Determine the (X, Y) coordinate at the center of the cell enclosing the given text.  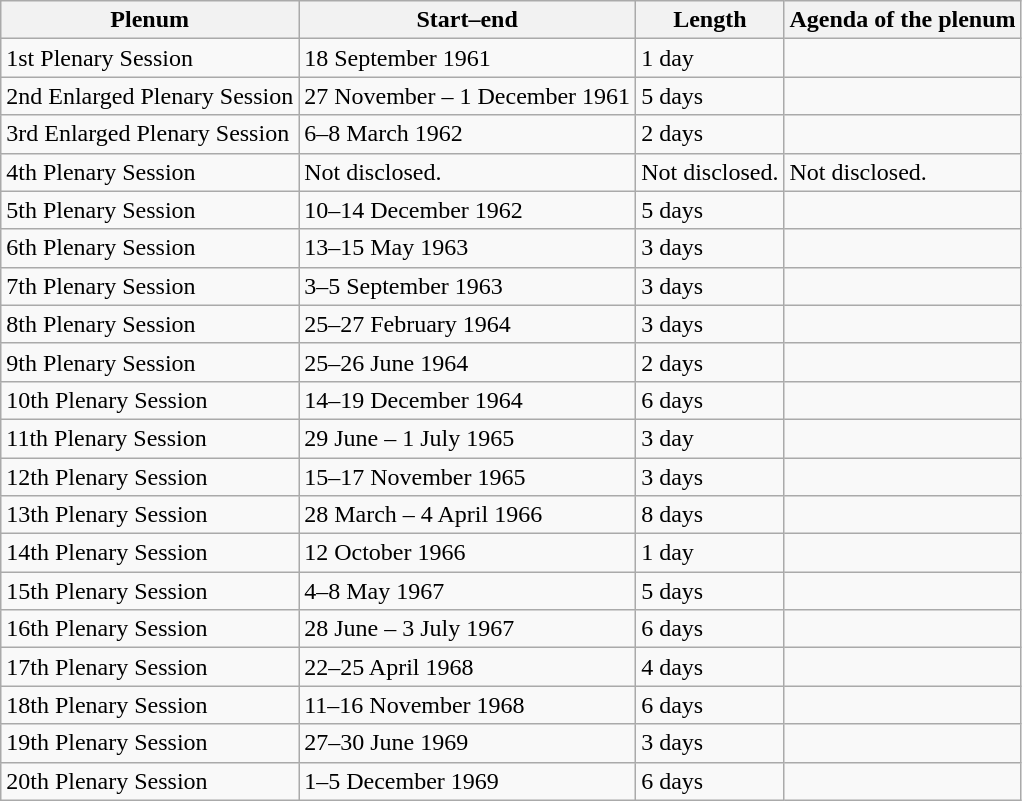
15–17 November 1965 (468, 477)
22–25 April 1968 (468, 667)
25–26 June 1964 (468, 362)
Start–end (468, 20)
20th Plenary Session (150, 781)
3rd Enlarged Plenary Session (150, 134)
8 days (710, 515)
4th Plenary Session (150, 172)
4–8 May 1967 (468, 591)
11–16 November 1968 (468, 705)
6–8 March 1962 (468, 134)
10–14 December 1962 (468, 210)
Plenum (150, 20)
29 June – 1 July 1965 (468, 438)
17th Plenary Session (150, 667)
1–5 December 1969 (468, 781)
13th Plenary Session (150, 515)
27–30 June 1969 (468, 743)
27 November – 1 December 1961 (468, 96)
8th Plenary Session (150, 324)
12th Plenary Session (150, 477)
6th Plenary Session (150, 248)
28 June – 3 July 1967 (468, 629)
18 September 1961 (468, 58)
13–15 May 1963 (468, 248)
3–5 September 1963 (468, 286)
9th Plenary Session (150, 362)
5th Plenary Session (150, 210)
3 day (710, 438)
28 March – 4 April 1966 (468, 515)
2nd Enlarged Plenary Session (150, 96)
16th Plenary Session (150, 629)
14–19 December 1964 (468, 400)
10th Plenary Session (150, 400)
25–27 February 1964 (468, 324)
11th Plenary Session (150, 438)
Length (710, 20)
12 October 1966 (468, 553)
4 days (710, 667)
18th Plenary Session (150, 705)
7th Plenary Session (150, 286)
1st Plenary Session (150, 58)
Agenda of the plenum (902, 20)
15th Plenary Session (150, 591)
14th Plenary Session (150, 553)
19th Plenary Session (150, 743)
